Locate the cell with the specified text and output its (x, y) center coordinate. 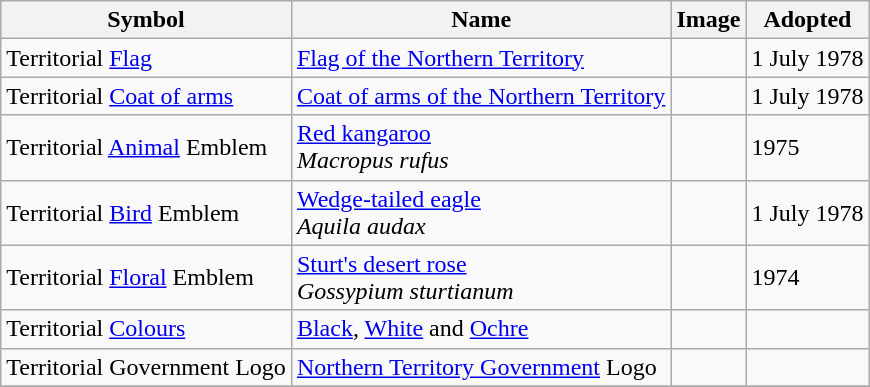
Coat of arms of the Northern Territory (481, 96)
1974 (808, 278)
Sturt's desert rose Gossypium sturtianum (481, 278)
Territorial Government Logo (146, 367)
Territorial Bird Emblem (146, 212)
Territorial Flag (146, 58)
Symbol (146, 20)
Territorial Colours (146, 329)
Adopted (808, 20)
Flag of the Northern Territory (481, 58)
Name (481, 20)
Image (708, 20)
Territorial Coat of arms (146, 96)
1975 (808, 148)
Territorial Animal Emblem (146, 148)
Wedge-tailed eagle Aquila audax (481, 212)
Northern Territory Government Logo (481, 367)
Territorial Floral Emblem (146, 278)
Black, White and Ochre (481, 329)
Red kangaroo Macropus rufus (481, 148)
